Detect which cell encompasses the target text, then output its (X, Y) center coordinate. 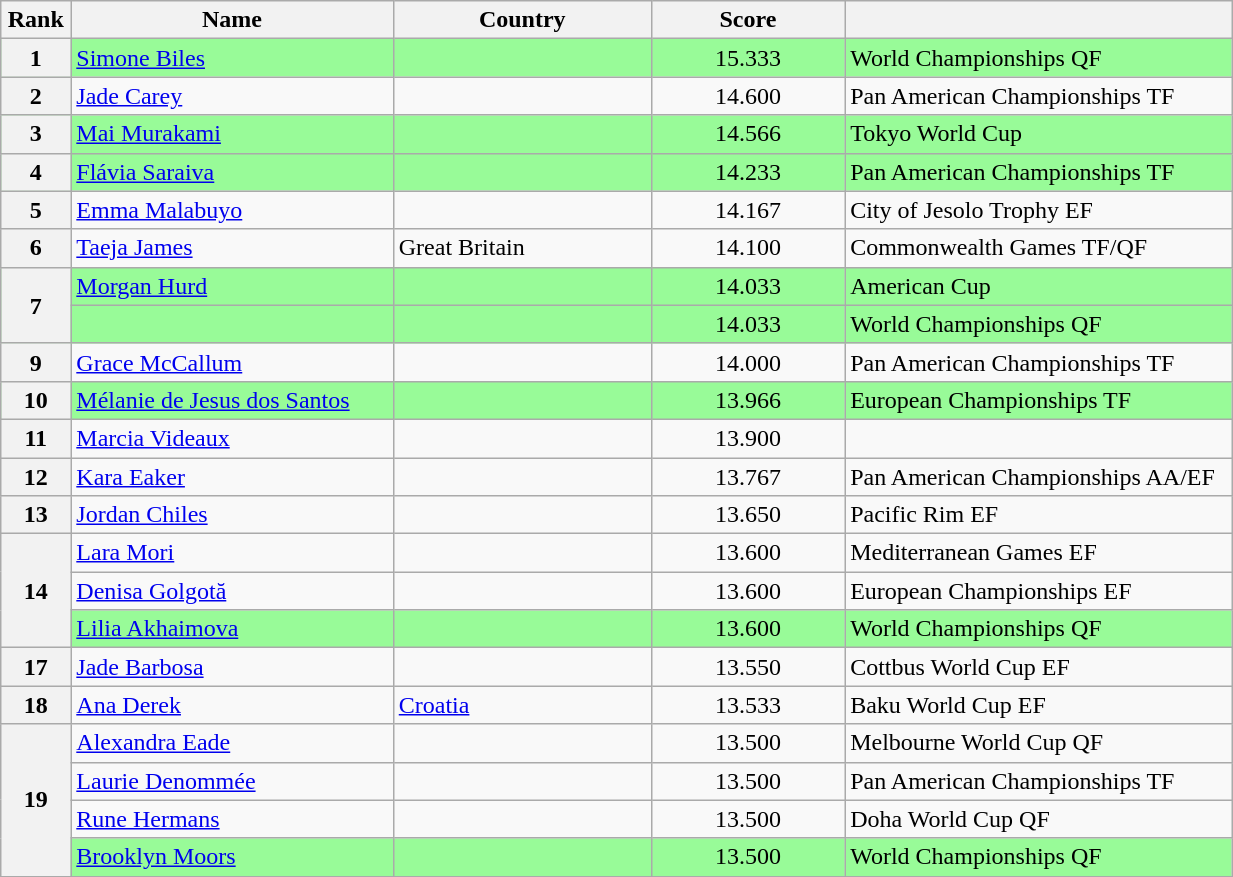
American Cup (1038, 286)
Simone Biles (232, 58)
Jordan Chiles (232, 515)
Doha World Cup QF (1038, 819)
14.100 (748, 248)
Croatia (522, 705)
Pan American Championships AA/EF (1038, 477)
14.167 (748, 210)
14.233 (748, 172)
Tokyo World Cup (1038, 134)
Lilia Akhaimova (232, 629)
2 (36, 96)
Ana Derek (232, 705)
13.966 (748, 400)
13.650 (748, 515)
Baku World Cup EF (1038, 705)
12 (36, 477)
1 (36, 58)
10 (36, 400)
European Championships TF (1038, 400)
19 (36, 800)
18 (36, 705)
Pacific Rim EF (1038, 515)
Mai Murakami (232, 134)
Cottbus World Cup EF (1038, 667)
Emma Malabuyo (232, 210)
Taeja James (232, 248)
4 (36, 172)
13.550 (748, 667)
15.333 (748, 58)
13.533 (748, 705)
14.600 (748, 96)
City of Jesolo Trophy EF (1038, 210)
13.900 (748, 438)
Mélanie de Jesus dos Santos (232, 400)
Marcia Videaux (232, 438)
14.566 (748, 134)
13.767 (748, 477)
Country (522, 20)
6 (36, 248)
Mediterranean Games EF (1038, 553)
Laurie Denommée (232, 781)
Lara Mori (232, 553)
Alexandra Eade (232, 743)
Morgan Hurd (232, 286)
7 (36, 305)
Jade Barbosa (232, 667)
Jade Carey (232, 96)
Flávia Saraiva (232, 172)
Rune Hermans (232, 819)
Rank (36, 20)
Denisa Golgotă (232, 591)
Score (748, 20)
European Championships EF (1038, 591)
Grace McCallum (232, 362)
Name (232, 20)
Great Britain (522, 248)
Melbourne World Cup QF (1038, 743)
14.000 (748, 362)
14 (36, 591)
11 (36, 438)
Kara Eaker (232, 477)
17 (36, 667)
13 (36, 515)
5 (36, 210)
Commonwealth Games TF/QF (1038, 248)
Brooklyn Moors (232, 857)
9 (36, 362)
3 (36, 134)
